From the cell containing the given text, extract its center point as (x, y) coordinate. 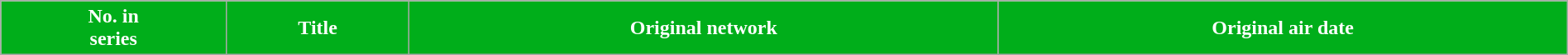
Original network (704, 28)
Original air date (1283, 28)
No. inseries (114, 28)
Title (318, 28)
